Capture the cell that displays the provided text and extract its (x, y) central coordinate. 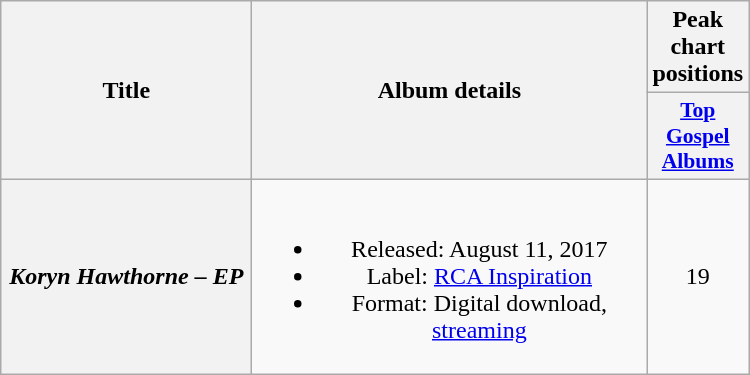
19 (698, 276)
Peakchartpositions (698, 47)
Top Gospel Albums (698, 136)
Released: August 11, 2017Label: RCA InspirationFormat: Digital download, streaming (450, 276)
Album details (450, 90)
Koryn Hawthorne – EP (126, 276)
Title (126, 90)
